Capture the cell that displays the provided text and extract its [X, Y] central coordinate. 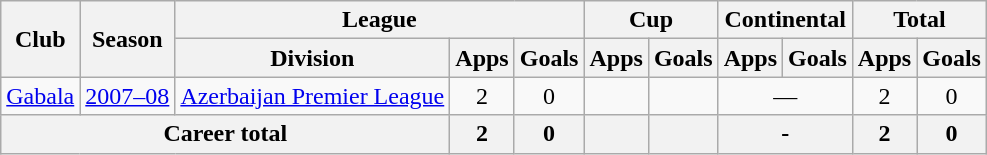
Azerbaijan Premier League [312, 96]
Career total [226, 134]
Continental [785, 20]
- [785, 134]
League [380, 20]
2007–08 [128, 96]
Season [128, 39]
Division [312, 58]
Gabala [40, 96]
Cup [651, 20]
Total [919, 20]
Club [40, 39]
— [785, 96]
